For the text-containing cell, return its midpoint in [x, y] coordinate format. 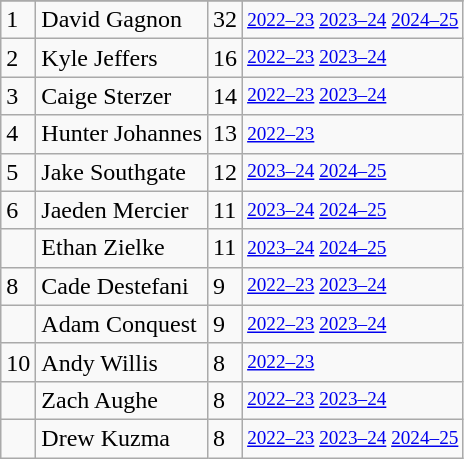
12 [226, 172]
1 [18, 20]
Cade Destefani [122, 286]
32 [226, 20]
Drew Kuzma [122, 438]
Ethan Zielke [122, 248]
Zach Aughe [122, 400]
Jake Southgate [122, 172]
4 [18, 134]
3 [18, 96]
6 [18, 210]
David Gagnon [122, 20]
Adam Conquest [122, 324]
5 [18, 172]
16 [226, 58]
Hunter Johannes [122, 134]
Kyle Jeffers [122, 58]
Caige Sterzer [122, 96]
14 [226, 96]
10 [18, 362]
Jaeden Mercier [122, 210]
2 [18, 58]
13 [226, 134]
Andy Willis [122, 362]
